Scan for the cell matching the given text and deliver its (X, Y) coordinate at center. 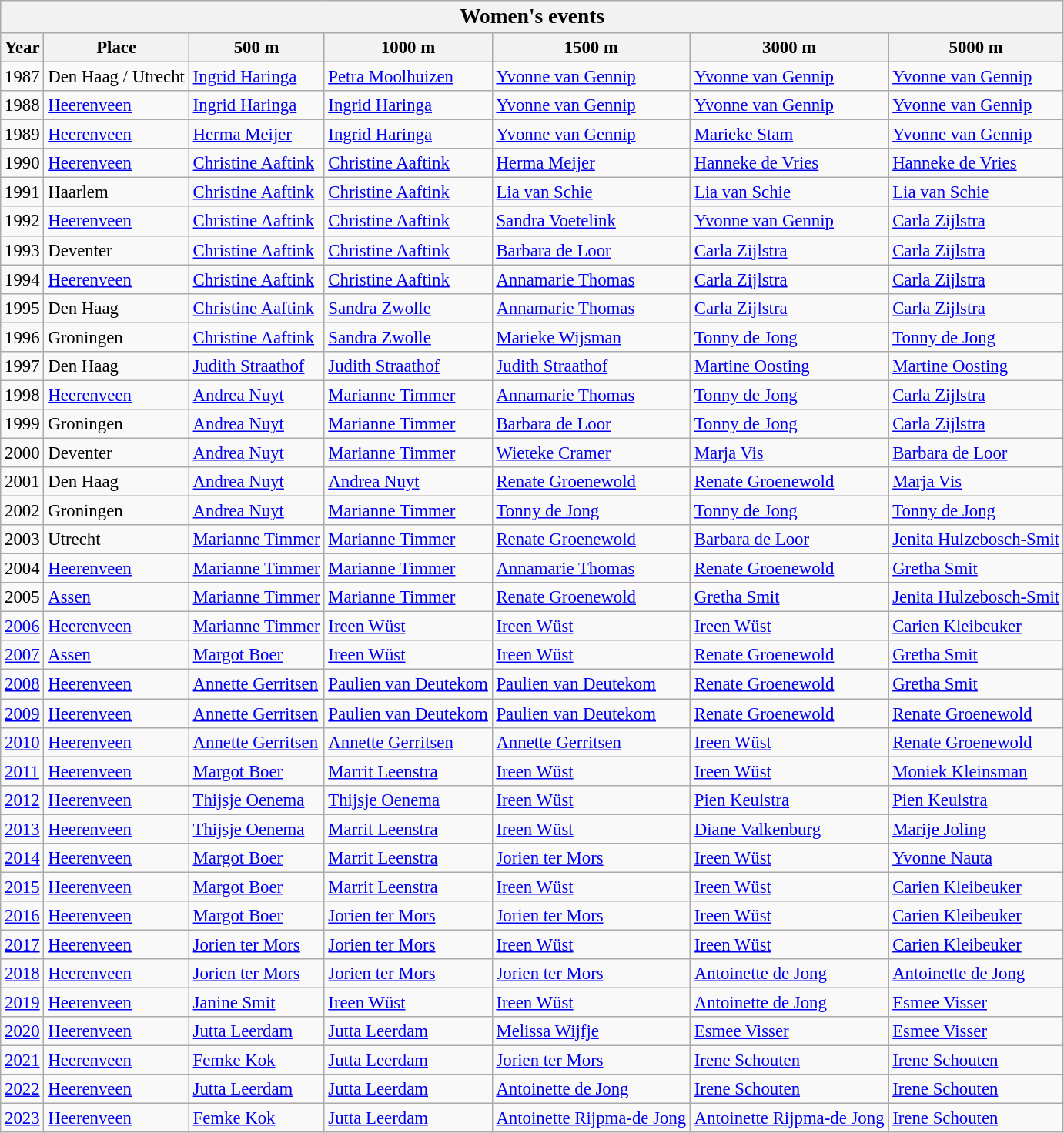
2015 (22, 887)
2013 (22, 829)
1000 m (408, 48)
2014 (22, 858)
2017 (22, 944)
2011 (22, 771)
Sandra Voetelink (591, 222)
2019 (22, 1003)
Marieke Stam (788, 135)
Moniek Kleinsman (976, 771)
5000 m (976, 48)
2008 (22, 684)
Petra Moolhuizen (408, 77)
Utrecht (116, 540)
1995 (22, 308)
1992 (22, 222)
Janine Smit (256, 1003)
1999 (22, 424)
Melissa Wijfje (591, 1031)
1993 (22, 250)
2007 (22, 655)
2002 (22, 511)
2000 (22, 453)
2012 (22, 800)
2016 (22, 916)
2018 (22, 974)
Yvonne Nauta (976, 858)
Diane Valkenburg (788, 829)
3000 m (788, 48)
Year (22, 48)
Haarlem (116, 192)
2006 (22, 627)
1989 (22, 135)
2005 (22, 597)
2001 (22, 482)
Marije Joling (976, 829)
1500 m (591, 48)
2004 (22, 569)
Place (116, 48)
2021 (22, 1061)
2009 (22, 714)
1998 (22, 395)
1994 (22, 279)
1990 (22, 163)
2020 (22, 1031)
Marieke Wijsman (591, 337)
Wieteke Cramer (591, 453)
2010 (22, 742)
2003 (22, 540)
2022 (22, 1089)
2023 (22, 1118)
500 m (256, 48)
1997 (22, 366)
Women's events (533, 17)
Den Haag / Utrecht (116, 77)
1988 (22, 105)
1991 (22, 192)
1987 (22, 77)
1996 (22, 337)
